Locate the cell with the specified text and output its [X, Y] center coordinate. 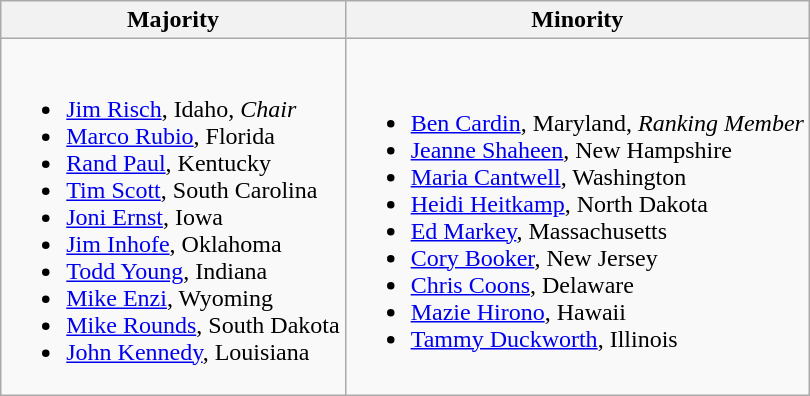
Minority [577, 20]
Majority [173, 20]
